Return the (X, Y) coordinate for the center point of the cell that contains the specified text.  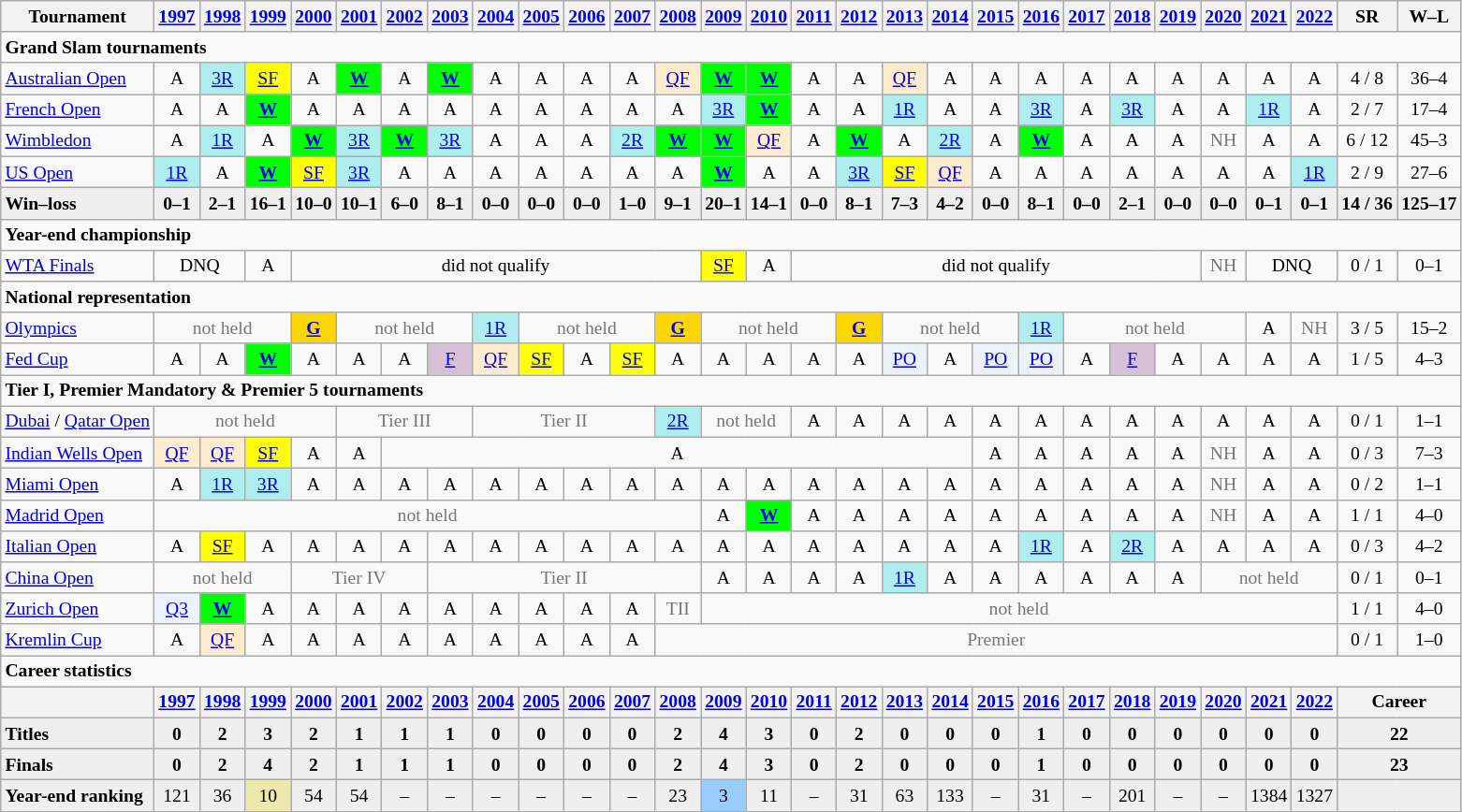
9–1 (678, 204)
0 / 2 (1367, 485)
WTA Finals (78, 266)
6–0 (404, 204)
10–0 (314, 204)
63 (904, 795)
Olympics (78, 327)
National representation (731, 297)
2 / 7 (1367, 110)
Indian Wells Open (78, 453)
Kremlin Cup (78, 640)
Australian Open (78, 79)
11 (769, 795)
Grand Slam tournaments (731, 47)
2 / 9 (1367, 172)
French Open (78, 110)
4 / 8 (1367, 79)
1 / 5 (1367, 359)
Q3 (178, 608)
Career statistics (731, 672)
36 (223, 795)
Miami Open (78, 485)
121 (178, 795)
Wimbledon (78, 140)
Fed Cup (78, 359)
Career (1399, 702)
Zurich Open (78, 608)
Tier III (404, 421)
Year-end ranking (78, 795)
Madrid Open (78, 515)
10–1 (359, 204)
Year-end championship (731, 234)
201 (1133, 795)
36–4 (1429, 79)
133 (951, 795)
SR (1367, 17)
20–1 (724, 204)
125–17 (1429, 204)
16–1 (268, 204)
3 / 5 (1367, 327)
45–3 (1429, 140)
15–2 (1429, 327)
Titles (78, 733)
Tier IV (359, 578)
14 / 36 (1367, 204)
Premier (996, 640)
US Open (78, 172)
Italian Open (78, 546)
Tournament (78, 17)
27–6 (1429, 172)
1327 (1314, 795)
4–3 (1429, 359)
1384 (1269, 795)
W–L (1429, 17)
Tier I, Premier Mandatory & Premier 5 tournaments (731, 391)
Dubai / Qatar Open (78, 421)
TII (678, 608)
6 / 12 (1367, 140)
Finals (78, 765)
22 (1399, 733)
14–1 (769, 204)
10 (268, 795)
17–4 (1429, 110)
Win–loss (78, 204)
China Open (78, 578)
